For the text-containing cell, return its midpoint in [X, Y] coordinate format. 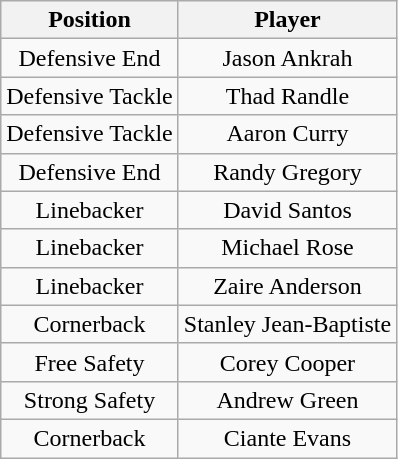
David Santos [287, 210]
Corey Cooper [287, 362]
Player [287, 20]
Free Safety [90, 362]
Strong Safety [90, 400]
Position [90, 20]
Thad Randle [287, 96]
Randy Gregory [287, 172]
Stanley Jean-Baptiste [287, 324]
Zaire Anderson [287, 286]
Michael Rose [287, 248]
Andrew Green [287, 400]
Ciante Evans [287, 438]
Jason Ankrah [287, 58]
Aaron Curry [287, 134]
